For the text-containing cell, return its midpoint in (x, y) coordinate format. 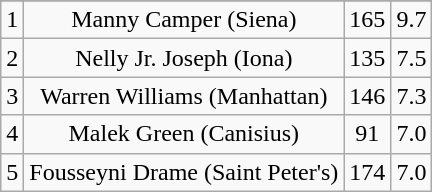
146 (368, 96)
135 (368, 58)
7.3 (412, 96)
Manny Camper (Siena) (184, 20)
165 (368, 20)
4 (12, 134)
91 (368, 134)
2 (12, 58)
9.7 (412, 20)
5 (12, 172)
Fousseyni Drame (Saint Peter's) (184, 172)
3 (12, 96)
Nelly Jr. Joseph (Iona) (184, 58)
Warren Williams (Manhattan) (184, 96)
1 (12, 20)
Malek Green (Canisius) (184, 134)
174 (368, 172)
7.5 (412, 58)
